Return the [X, Y] coordinate for the center point of the cell that contains the specified text.  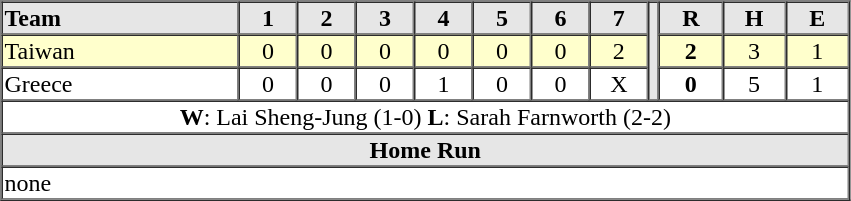
Team [120, 18]
4 [443, 18]
E [818, 18]
Taiwan [120, 50]
none [426, 182]
X [619, 84]
6 [560, 18]
Home Run [426, 150]
W: Lai Sheng-Jung (1-0) L: Sarah Farnworth (2-2) [426, 116]
H [754, 18]
7 [619, 18]
R [690, 18]
Greece [120, 84]
